Search for the cell housing the specified text and yield its (X, Y) center coordinate. 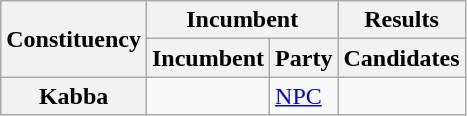
Candidates (402, 58)
Kabba (74, 96)
Constituency (74, 39)
Party (304, 58)
NPC (304, 96)
Results (402, 20)
